Capture the cell that displays the provided text and extract its (X, Y) central coordinate. 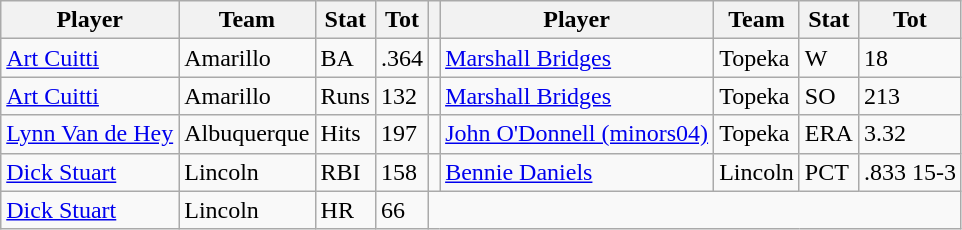
PCT (828, 172)
W (828, 58)
132 (402, 96)
Lynn Van de Hey (90, 134)
197 (402, 134)
.364 (402, 58)
Bennie Daniels (577, 172)
158 (402, 172)
Hits (345, 134)
Albuquerque (247, 134)
ERA (828, 134)
SO (828, 96)
John O'Donnell (minors04) (577, 134)
213 (910, 96)
66 (402, 210)
18 (910, 58)
3.32 (910, 134)
.833 15-3 (910, 172)
HR (345, 210)
RBI (345, 172)
BA (345, 58)
Runs (345, 96)
